Output the (x, y) coordinate of the center of the cell containing the given text.  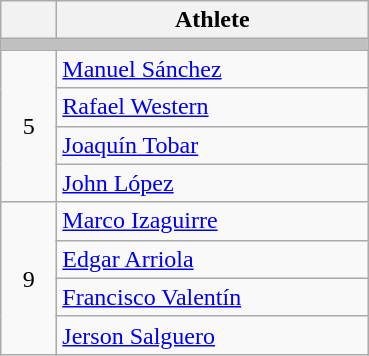
Rafael Western (212, 107)
Marco Izaguirre (212, 221)
Manuel Sánchez (212, 69)
Edgar Arriola (212, 259)
Jerson Salguero (212, 335)
5 (29, 126)
Athlete (212, 20)
John López (212, 183)
9 (29, 278)
Francisco Valentín (212, 297)
Joaquín Tobar (212, 145)
